Output the [x, y] coordinate of the center of the cell containing the given text.  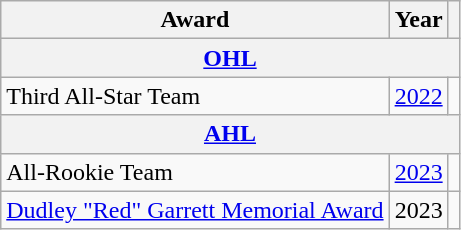
AHL [230, 134]
All-Rookie Team [195, 172]
Award [195, 20]
Dudley "Red" Garrett Memorial Award [195, 210]
Third All-Star Team [195, 96]
2022 [418, 96]
Year [418, 20]
OHL [230, 58]
